Capture the cell that displays the provided text and extract its [X, Y] central coordinate. 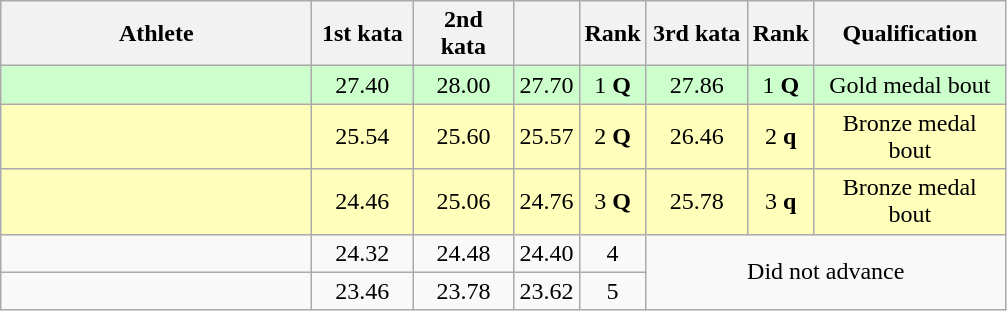
2nd kata [464, 34]
Gold medal bout [910, 85]
25.60 [464, 136]
27.86 [696, 85]
27.70 [546, 85]
28.00 [464, 85]
Athlete [156, 34]
Qualification [910, 34]
27.40 [362, 85]
3rd kata [696, 34]
25.06 [464, 202]
5 [612, 291]
23.62 [546, 291]
4 [612, 253]
3 q [780, 202]
2 q [780, 136]
3 Q [612, 202]
24.32 [362, 253]
24.46 [362, 202]
24.48 [464, 253]
24.76 [546, 202]
25.54 [362, 136]
24.40 [546, 253]
2 Q [612, 136]
26.46 [696, 136]
1st kata [362, 34]
23.78 [464, 291]
23.46 [362, 291]
25.78 [696, 202]
25.57 [546, 136]
Did not advance [826, 272]
